Determine the (x, y) coordinate at the center of the cell enclosing the given text.  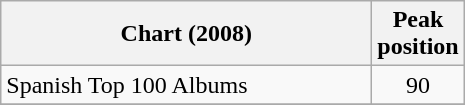
Peakposition (418, 34)
90 (418, 85)
Chart (2008) (186, 34)
Spanish Top 100 Albums (186, 85)
